Determine the (X, Y) coordinate at the center of the cell enclosing the given text.  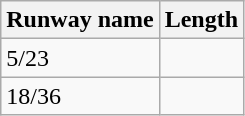
Length (201, 20)
5/23 (80, 58)
Runway name (80, 20)
18/36 (80, 96)
